From the cell containing the given text, extract its center point as [X, Y] coordinate. 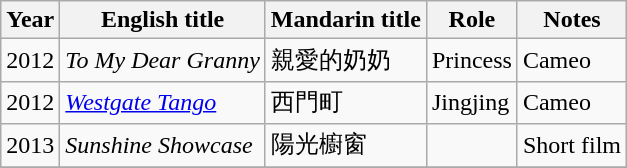
親愛的奶奶 [346, 60]
Sunshine Showcase [163, 146]
Role [472, 20]
English title [163, 20]
Year [30, 20]
西門町 [346, 102]
Jingjing [472, 102]
Mandarin title [346, 20]
Westgate Tango [163, 102]
To My Dear Granny [163, 60]
Princess [472, 60]
2013 [30, 146]
Short film [572, 146]
陽光櫥窗 [346, 146]
Notes [572, 20]
